Find where the given text appears and provide that cell's center as [x, y] coordinate. 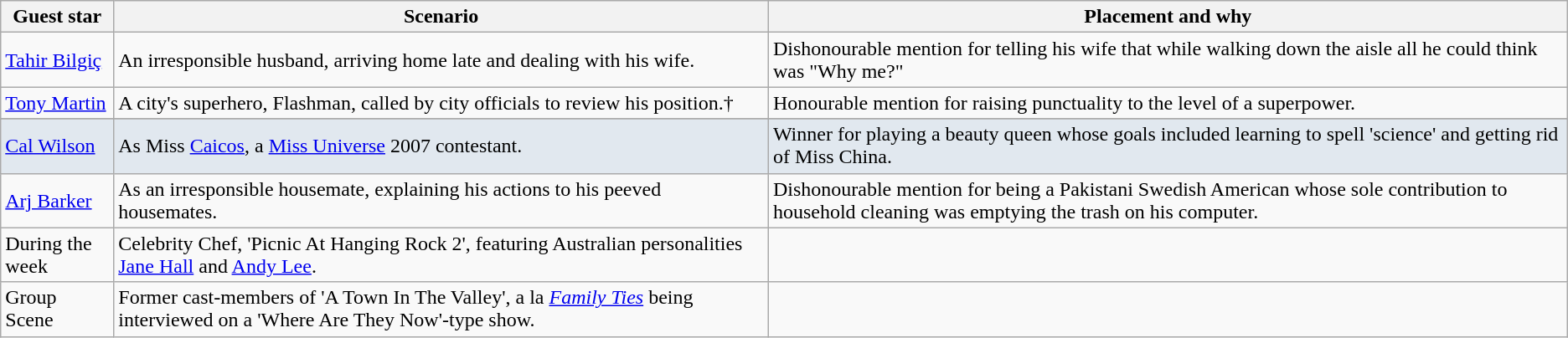
Dishonourable mention for telling his wife that while walking down the aisle all he could think was "Why me?" [1168, 60]
As Miss Caicos, a Miss Universe 2007 contestant. [441, 146]
A city's superhero, Flashman, called by city officials to review his position.† [441, 103]
Cal Wilson [57, 146]
During the week [57, 254]
An irresponsible husband, arriving home late and dealing with his wife. [441, 60]
Scenario [441, 17]
Honourable mention for raising punctuality to the level of a superpower. [1168, 103]
Winner for playing a beauty queen whose goals included learning to spell 'science' and getting rid of Miss China. [1168, 146]
Tahir Bilgiç [57, 60]
Former cast-members of 'A Town In The Valley', a la Family Ties being interviewed on a 'Where Are They Now'-type show. [441, 310]
Celebrity Chef, 'Picnic At Hanging Rock 2', featuring Australian personalities Jane Hall and Andy Lee. [441, 254]
Group Scene [57, 310]
Guest star [57, 17]
Tony Martin [57, 103]
Placement and why [1168, 17]
Arj Barker [57, 201]
As an irresponsible housemate, explaining his actions to his peeved housemates. [441, 201]
Dishonourable mention for being a Pakistani Swedish American whose sole contribution to household cleaning was emptying the trash on his computer. [1168, 201]
